Capture the cell that displays the provided text and extract its (X, Y) central coordinate. 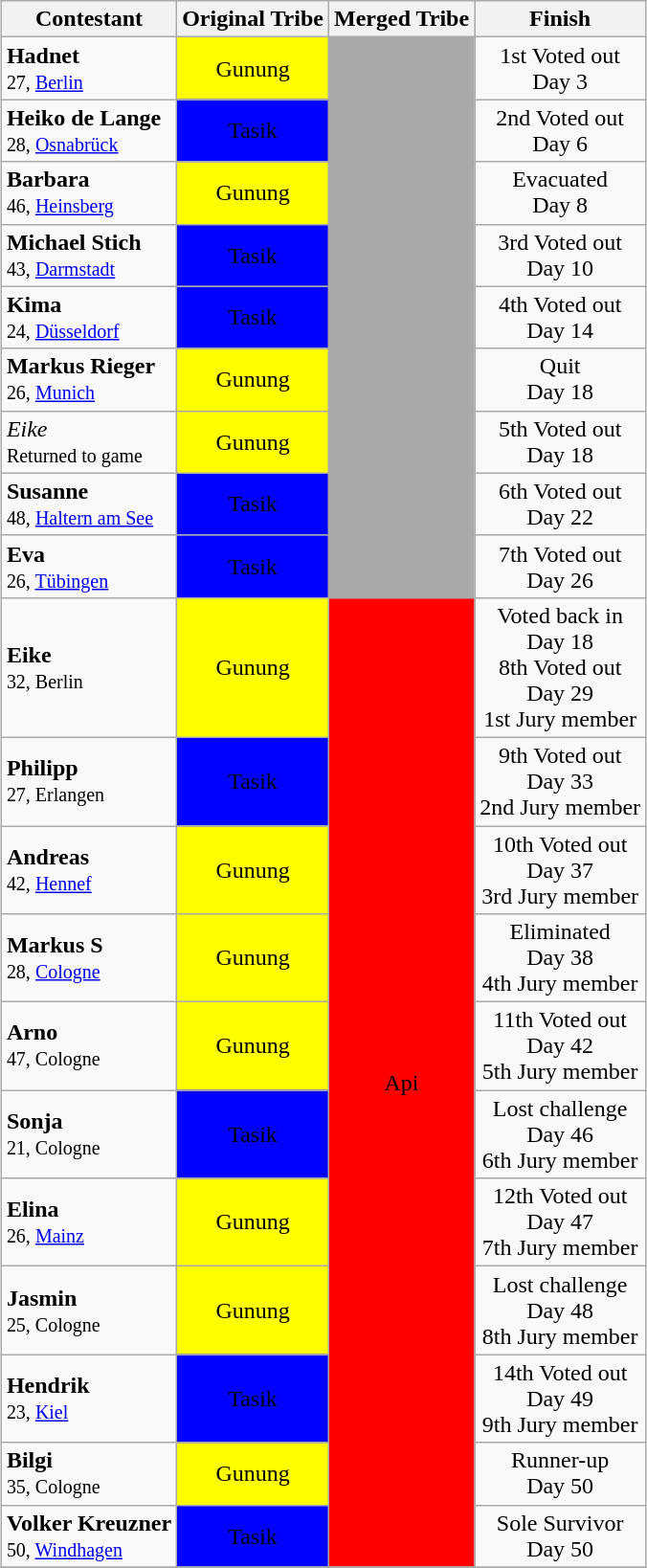
Michael Stich43, Darmstadt (88, 255)
QuitDay 18 (561, 379)
Original Tribe (253, 19)
14th Voted outDay 499th Jury member (561, 1399)
Lost challengeDay 488th Jury member (561, 1310)
5th Voted outDay 18 (561, 442)
Hendrik23, Kiel (88, 1399)
Philipp27, Erlangen (88, 781)
10th Voted outDay 373rd Jury member (561, 869)
EikeReturned to game (88, 442)
Eike32, Berlin (88, 667)
12th Voted outDay 477th Jury member (561, 1222)
Jasmin25, Cologne (88, 1310)
Contestant (88, 19)
Finish (561, 19)
Merged Tribe (401, 19)
Api (401, 1082)
3rd Voted outDay 10 (561, 255)
4th Voted outDay 14 (561, 318)
Andreas42, Hennef (88, 869)
1st Voted outDay 3 (561, 69)
Barbara46, Heinsberg (88, 193)
EvacuatedDay 8 (561, 193)
Runner-upDay 50 (561, 1474)
2nd Voted outDay 6 (561, 130)
Hadnet27, Berlin (88, 69)
EliminatedDay 384th Jury member (561, 958)
Markus Rieger26, Munich (88, 379)
Susanne48, Haltern am See (88, 504)
Lost challengeDay 466th Jury member (561, 1134)
Markus S28, Cologne (88, 958)
Heiko de Lange28, Osnabrück (88, 130)
11th Voted outDay 425th Jury member (561, 1046)
9th Voted outDay 332nd Jury member (561, 781)
Elina26, Mainz (88, 1222)
Eva26, Tübingen (88, 567)
Sole SurvivorDay 50 (561, 1535)
Arno47, Cologne (88, 1046)
6th Voted outDay 22 (561, 504)
Bilgi35, Cologne (88, 1474)
Kima24, Düsseldorf (88, 318)
Voted back inDay 188th Voted outDay 291st Jury member (561, 667)
Sonja21, Cologne (88, 1134)
7th Voted outDay 26 (561, 567)
Volker Kreuzner50, Windhagen (88, 1535)
